Extract the (X, Y) coordinate from the center of the cell holding the provided text.  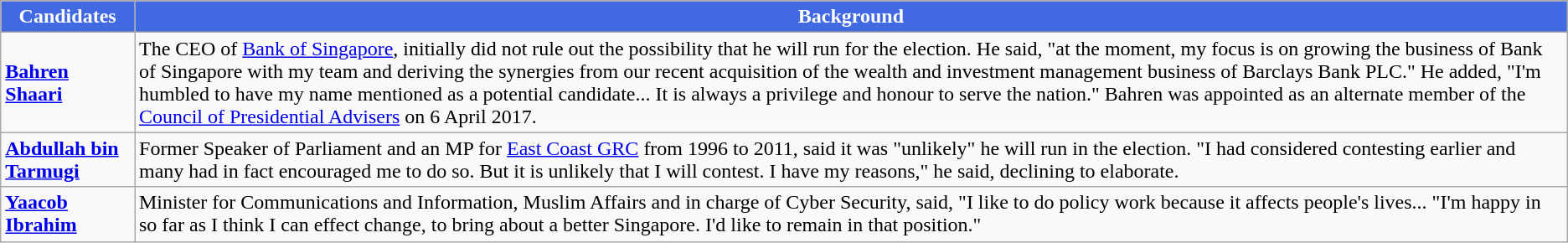
Abdullah bin Tarmugi (68, 159)
Candidates (68, 17)
Bahren Shaari (68, 82)
Yaacob Ibrahim (68, 215)
Background (851, 17)
